Identify which cell holds the provided text, then report its (x, y) central coordinate. 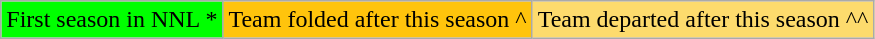
First season in NNL * (112, 20)
Team folded after this season ^ (378, 20)
Team departed after this season ^^ (703, 20)
